For the text-containing cell, return its midpoint in (X, Y) coordinate format. 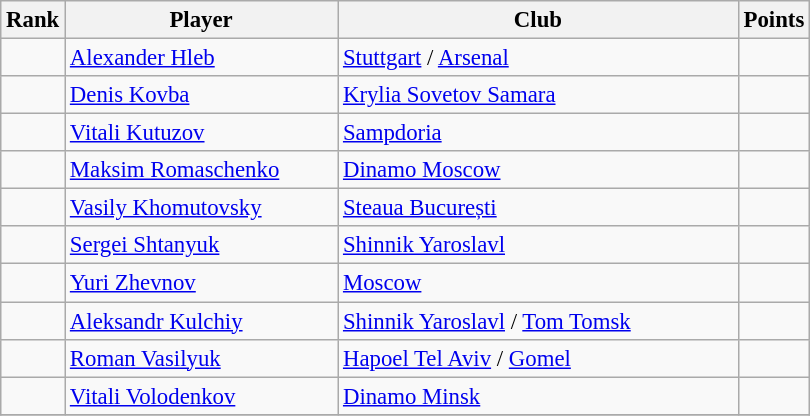
Vasily Khomutovsky (202, 208)
Vitali Volodenkov (202, 396)
Player (202, 20)
Roman Vasilyuk (202, 358)
Denis Kovba (202, 95)
Points (774, 20)
Hapoel Tel Aviv / Gomel (538, 358)
Aleksandr Kulchiy (202, 321)
Alexander Hleb (202, 58)
Sampdoria (538, 133)
Shinnik Yaroslavl (538, 245)
Rank (33, 20)
Steaua București (538, 208)
Shinnik Yaroslavl / Tom Tomsk (538, 321)
Dinamo Minsk (538, 396)
Moscow (538, 283)
Vitali Kutuzov (202, 133)
Krylia Sovetov Samara (538, 95)
Maksim Romaschenko (202, 170)
Dinamo Moscow (538, 170)
Yuri Zhevnov (202, 283)
Sergei Shtanyuk (202, 245)
Club (538, 20)
Stuttgart / Arsenal (538, 58)
